Provide the [x, y] coordinate of the cell's center where the given text is located.  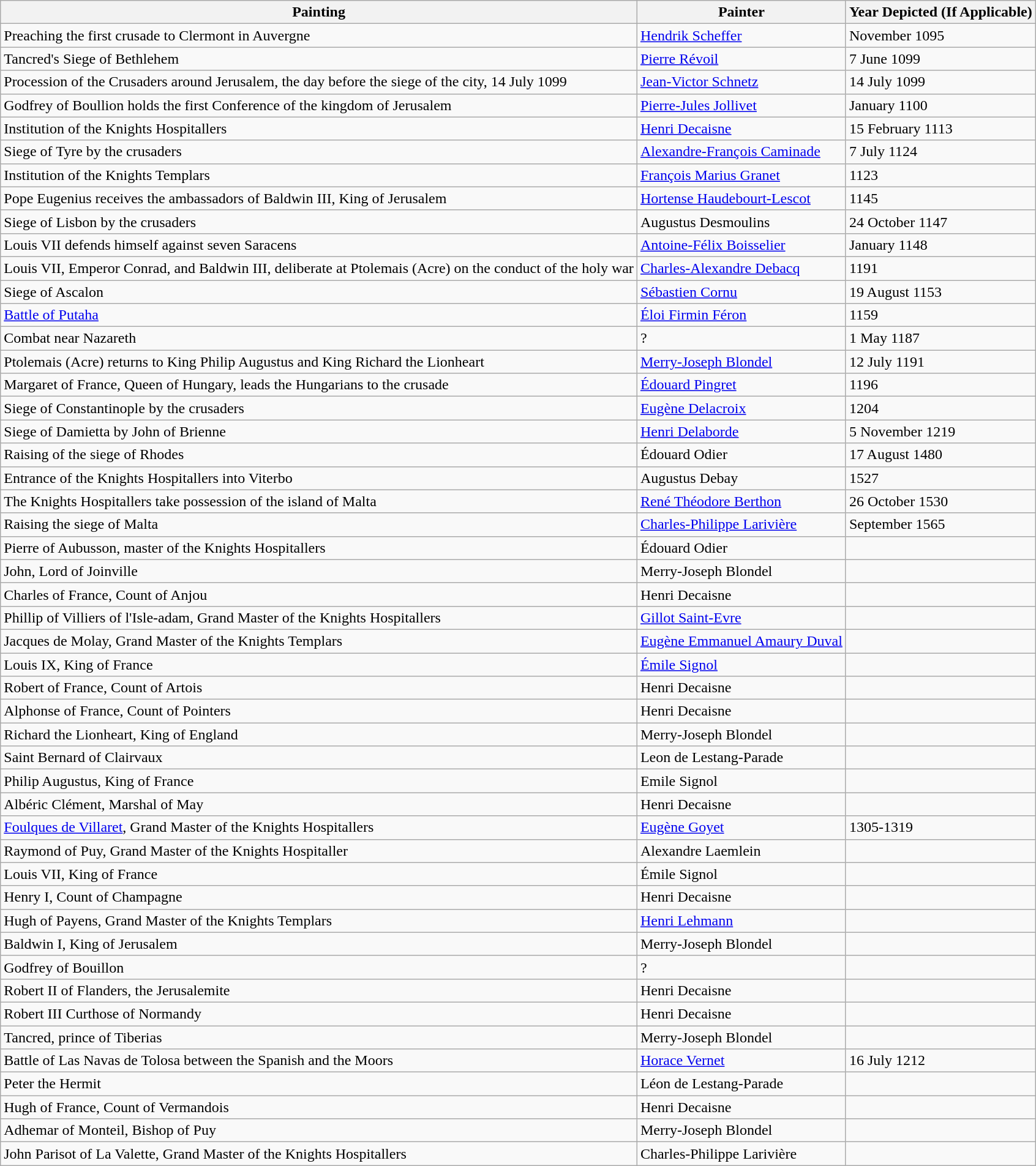
Ptolemais (Acre) returns to King Philip Augustus and King Richard the Lionheart [319, 362]
Édouard Pingret [741, 385]
Hugh of Payens, Grand Master of the Knights Templars [319, 921]
1196 [940, 385]
Alphonse of France, Count of Pointers [319, 711]
Siege of Tyre by the crusaders [319, 152]
15 February 1113 [940, 129]
January 1148 [940, 245]
Procession of the Crusaders around Jerusalem, the day before the siege of the city, 14 July 1099 [319, 82]
Pierre Révoil [741, 59]
Augustus Desmoulins [741, 222]
Institution of the Knights Templars [319, 175]
Godfrey of Boullion holds the first Conference of the kingdom of Jerusalem [319, 105]
Henri Delaborde [741, 432]
Pierre of Aubusson, master of the Knights Hospitallers [319, 548]
7 July 1124 [940, 152]
1204 [940, 408]
Phillip of Villiers of l'Isle-adam, Grand Master of the Knights Hospitallers [319, 618]
5 November 1219 [940, 432]
Albéric Clément, Marshal of May [319, 804]
Painting [319, 12]
Preaching the first crusade to Clermont in Auvergne [319, 36]
Foulques de Villaret, Grand Master of the Knights Hospitallers [319, 828]
17 August 1480 [940, 455]
Year Depicted (If Applicable) [940, 12]
Charles of France, Count of Anjou [319, 594]
Sébastien Cornu [741, 292]
Robert of France, Count of Artois [319, 688]
The Knights Hospitallers take possession of the island of Malta [319, 501]
January 1100 [940, 105]
1123 [940, 175]
Adhemar of Monteil, Bishop of Puy [319, 1130]
Hortense Haudebourt-Lescot [741, 198]
Peter the Hermit [319, 1084]
Tancred, prince of Tiberias [319, 1037]
Siege of Constantinople by the crusaders [319, 408]
Siege of Ascalon [319, 292]
Godfrey of Bouillon [319, 967]
14 July 1099 [940, 82]
John, Lord of Joinville [319, 571]
Richard the Lionheart, King of England [319, 734]
Charles-Alexandre Debacq [741, 268]
19 August 1153 [940, 292]
16 July 1212 [940, 1061]
Louis VII defends himself against seven Saracens [319, 245]
Robert III Curthose of Normandy [319, 1014]
Institution of the Knights Hospitallers [319, 129]
November 1095 [940, 36]
Margaret of France, Queen of Hungary, leads the Hungarians to the crusade [319, 385]
Raising the siege of Malta [319, 525]
Entrance of the Knights Hospitallers into Viterbo [319, 478]
Painter [741, 12]
Combat near Nazareth [319, 338]
Horace Vernet [741, 1061]
1159 [940, 315]
24 October 1147 [940, 222]
1145 [940, 198]
Augustus Debay [741, 478]
Jean-Victor Schnetz [741, 82]
Louis IX, King of France [319, 664]
René Théodore Berthon [741, 501]
Eugène Delacroix [741, 408]
Philip Augustus, King of France [319, 781]
1 May 1187 [940, 338]
Tancred's Siege of Bethlehem [319, 59]
Louis VII, Emperor Conrad, and Baldwin III, deliberate at Ptolemais (Acre) on the conduct of the holy war [319, 268]
Emile Signol [741, 781]
Henry I, Count of Champagne [319, 897]
Éloi Firmin Féron [741, 315]
September 1565 [940, 525]
Hendrik Scheffer [741, 36]
Battle of Putaha [319, 315]
26 October 1530 [940, 501]
1191 [940, 268]
Battle of Las Navas de Tolosa between the Spanish and the Moors [319, 1061]
Léon de Lestang-Parade [741, 1084]
Siege of Damietta by John of Brienne [319, 432]
Raymond of Puy, Grand Master of the Knights Hospitaller [319, 851]
Raising of the siege of Rhodes [319, 455]
Henri Lehmann [741, 921]
Jacques de Molay, Grand Master of the Knights Templars [319, 641]
John Parisot of La Valette, Grand Master of the Knights Hospitallers [319, 1154]
Alexandre-François Caminade [741, 152]
Louis VII, King of France [319, 874]
Eugène Emmanuel Amaury Duval [741, 641]
Pope Eugenius receives the ambassadors of Baldwin III, King of Jerusalem [319, 198]
Saint Bernard of Clairvaux [319, 758]
Eugène Goyet [741, 828]
Siege of Lisbon by the crusaders [319, 222]
Pierre-Jules Jollivet [741, 105]
12 July 1191 [940, 362]
Hugh of France, Count of Vermandois [319, 1107]
Robert II of Flanders, the Jerusalemite [319, 990]
François Marius Granet [741, 175]
1305-1319 [940, 828]
Antoine-Félix Boisselier [741, 245]
Alexandre Laemlein [741, 851]
1527 [940, 478]
Baldwin I, King of Jerusalem [319, 944]
Leon de Lestang-Parade [741, 758]
Gillot Saint-Evre [741, 618]
7 June 1099 [940, 59]
